Search for the cell housing the specified text and yield its [x, y] center coordinate. 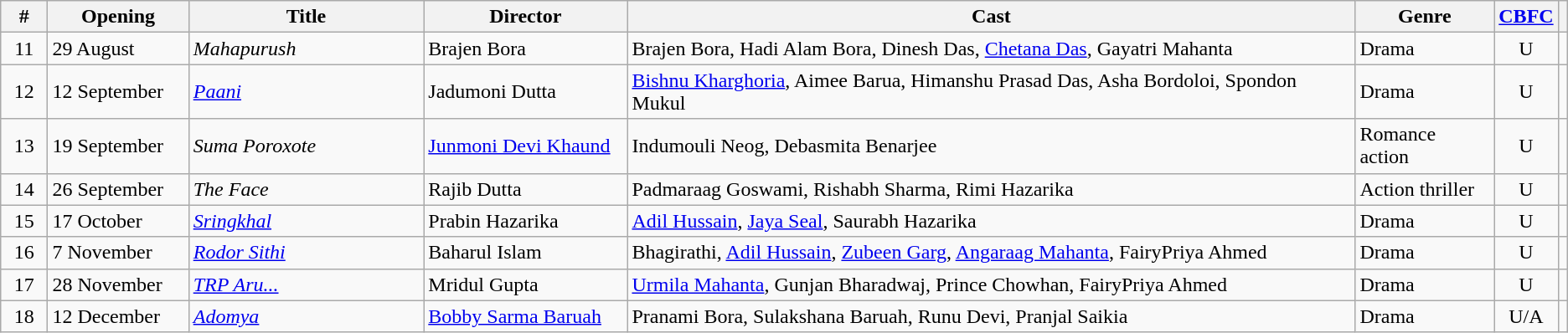
CBFC [1526, 17]
Adomya [307, 316]
18 [24, 316]
Baharul Islam [526, 253]
29 August [118, 49]
Jadumoni Dutta [526, 92]
The Face [307, 189]
Indumouli Neog, Debasmita Benarjee [992, 146]
Paani [307, 92]
Director [526, 17]
U/A [1526, 316]
Bishnu Kharghoria, Aimee Barua, Himanshu Prasad Das, Asha Bordoloi, Spondon Mukul [992, 92]
# [24, 17]
Rodor Sithi [307, 253]
19 September [118, 146]
16 [24, 253]
Bobby Sarma Baruah [526, 316]
17 [24, 284]
Mridul Gupta [526, 284]
Brajen Bora, Hadi Alam Bora, Dinesh Das, Chetana Das, Gayatri Mahanta [992, 49]
12 September [118, 92]
13 [24, 146]
Action thriller [1425, 189]
Rajib Dutta [526, 189]
TRP Aru... [307, 284]
17 October [118, 221]
Title [307, 17]
Prabin Hazarika [526, 221]
Cast [992, 17]
28 November [118, 284]
11 [24, 49]
Mahapurush [307, 49]
Padmaraag Goswami, Rishabh Sharma, Rimi Hazarika [992, 189]
14 [24, 189]
Pranami Bora, Sulakshana Baruah, Runu Devi, Pranjal Saikia [992, 316]
12 [24, 92]
Opening [118, 17]
Genre [1425, 17]
7 November [118, 253]
Brajen Bora [526, 49]
Urmila Mahanta, Gunjan Bharadwaj, Prince Chowhan, FairyPriya Ahmed [992, 284]
Adil Hussain, Jaya Seal, Saurabh Hazarika [992, 221]
Bhagirathi, Adil Hussain, Zubeen Garg, Angaraag Mahanta, FairyPriya Ahmed [992, 253]
Suma Poroxote [307, 146]
Romance action [1425, 146]
26 September [118, 189]
Sringkhal [307, 221]
12 December [118, 316]
Junmoni Devi Khaund [526, 146]
15 [24, 221]
